Find where the given text appears and provide that cell's center as [X, Y] coordinate. 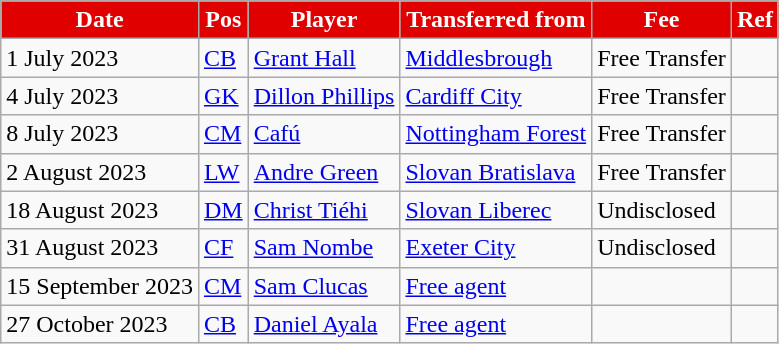
Date [100, 20]
GK [223, 96]
Cafú [324, 134]
15 September 2023 [100, 286]
Dillon Phillips [324, 96]
DM [223, 210]
Ref [754, 20]
LW [223, 172]
CF [223, 248]
Daniel Ayala [324, 324]
Player [324, 20]
31 August 2023 [100, 248]
Andre Green [324, 172]
Nottingham Forest [496, 134]
Cardiff City [496, 96]
27 October 2023 [100, 324]
2 August 2023 [100, 172]
Exeter City [496, 248]
Middlesbrough [496, 58]
Christ Tiéhi [324, 210]
4 July 2023 [100, 96]
Transferred from [496, 20]
8 July 2023 [100, 134]
18 August 2023 [100, 210]
Grant Hall [324, 58]
1 July 2023 [100, 58]
Slovan Bratislava [496, 172]
Sam Clucas [324, 286]
Slovan Liberec [496, 210]
Sam Nombe [324, 248]
Fee [662, 20]
Pos [223, 20]
